Detect which cell encompasses the target text, then output its (X, Y) center coordinate. 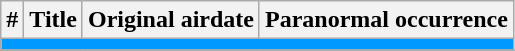
Title (54, 20)
Paranormal occurrence (386, 20)
# (12, 20)
Original airdate (170, 20)
